Identify which cell holds the provided text, then report its (x, y) central coordinate. 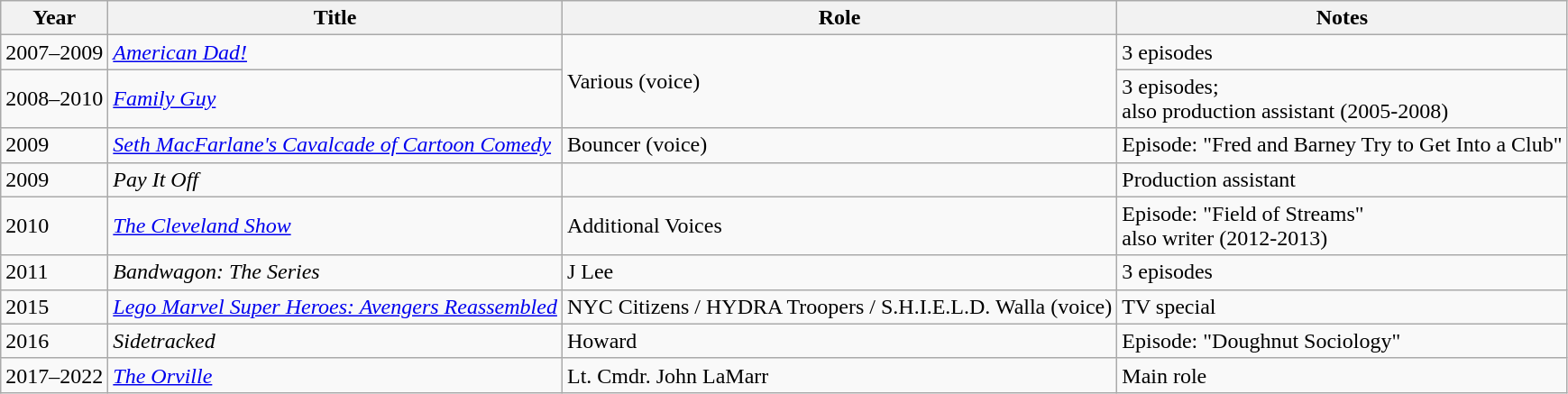
Sidetracked (335, 341)
Year (54, 18)
Role (839, 18)
Main role (1342, 375)
Bandwagon: The Series (335, 272)
Production assistant (1342, 179)
2017–2022 (54, 375)
Pay It Off (335, 179)
Episode: "Field of Streams"also writer (2012-2013) (1342, 225)
Bouncer (voice) (839, 145)
Additional Voices (839, 225)
Lt. Cmdr. John LaMarr (839, 375)
2008–2010 (54, 99)
Family Guy (335, 99)
2007–2009 (54, 52)
Notes (1342, 18)
2016 (54, 341)
American Dad! (335, 52)
Howard (839, 341)
The Cleveland Show (335, 225)
Episode: "Doughnut Sociology" (1342, 341)
TV special (1342, 307)
Lego Marvel Super Heroes: Avengers Reassembled (335, 307)
The Orville (335, 375)
2015 (54, 307)
Episode: "Fred and Barney Try to Get Into a Club" (1342, 145)
2010 (54, 225)
Seth MacFarlane's Cavalcade of Cartoon Comedy (335, 145)
2011 (54, 272)
NYC Citizens / HYDRA Troopers / S.H.I.E.L.D. Walla (voice) (839, 307)
3 episodes;also production assistant (2005-2008) (1342, 99)
Various (voice) (839, 81)
J Lee (839, 272)
Title (335, 18)
